Extract the (x, y) coordinate from the center of the cell holding the provided text.  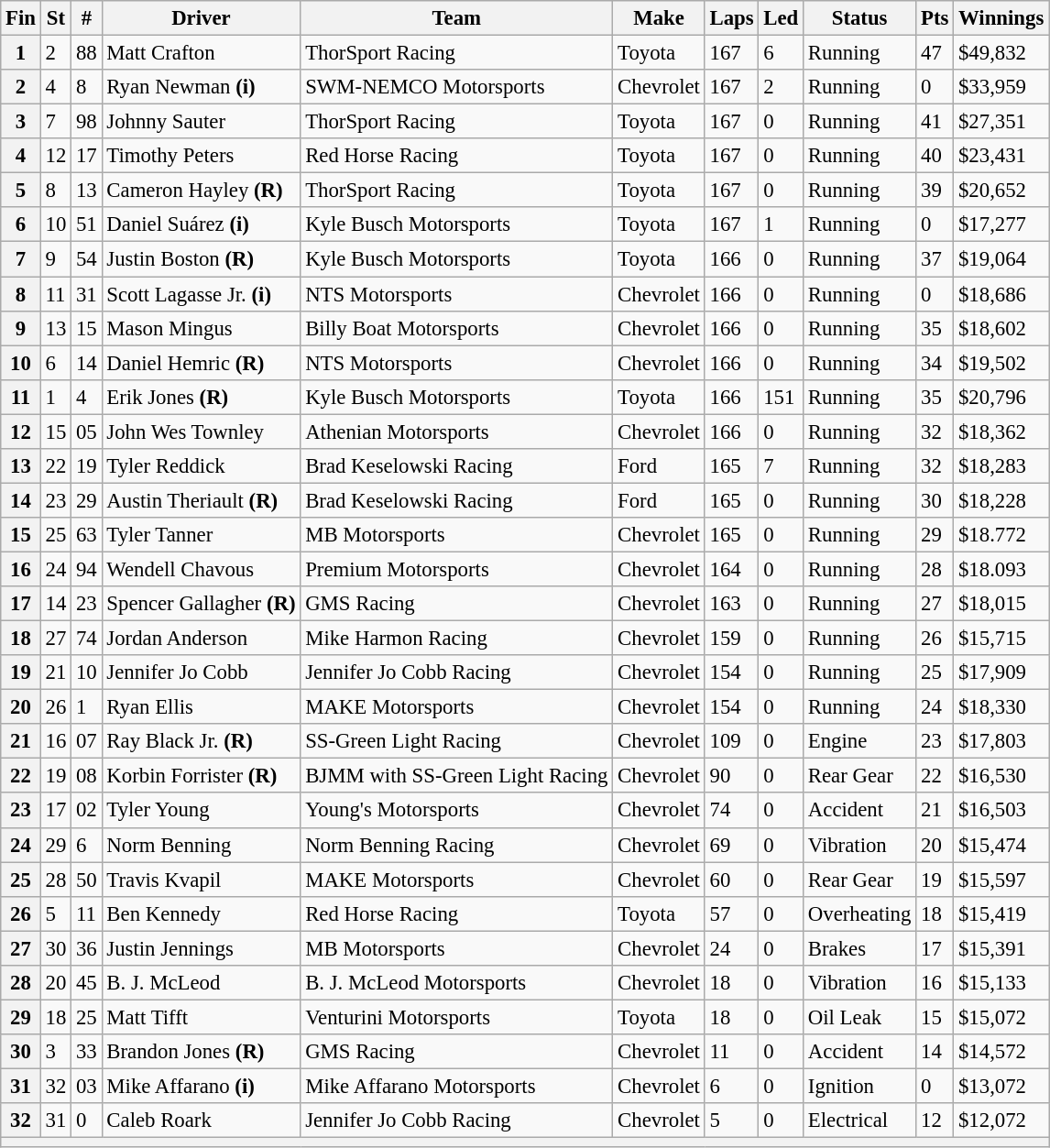
$49,832 (1001, 53)
63 (86, 535)
57 (731, 913)
$18,686 (1001, 294)
47 (935, 53)
SS-Green Light Racing (456, 741)
88 (86, 53)
Spencer Gallagher (R) (202, 604)
Tyler Tanner (202, 535)
Caleb Roark (202, 1121)
$18,362 (1001, 432)
$15,391 (1001, 948)
Athenian Motorsports (456, 432)
Ryan Newman (i) (202, 87)
33 (86, 1052)
$27,351 (1001, 122)
$15,474 (1001, 845)
Mike Harmon Racing (456, 639)
Young's Motorsports (456, 811)
03 (86, 1086)
St (55, 18)
Venturini Motorsports (456, 1017)
164 (731, 569)
Justin Jennings (202, 948)
Matt Crafton (202, 53)
159 (731, 639)
John Wes Townley (202, 432)
Ray Black Jr. (R) (202, 741)
Matt Tifft (202, 1017)
Mike Affarano Motorsports (456, 1086)
Premium Motorsports (456, 569)
Korbin Forrister (R) (202, 776)
02 (86, 811)
$15,133 (1001, 983)
$23,431 (1001, 156)
$15,072 (1001, 1017)
Cameron Hayley (R) (202, 191)
Tyler Reddick (202, 466)
$18,228 (1001, 500)
$18.093 (1001, 569)
Johnny Sauter (202, 122)
Winnings (1001, 18)
Ben Kennedy (202, 913)
$17,803 (1001, 741)
Oil Leak (859, 1017)
Travis Kvapil (202, 880)
05 (86, 432)
Ryan Ellis (202, 707)
Jennifer Jo Cobb (202, 672)
$16,503 (1001, 811)
$18,602 (1001, 328)
Laps (731, 18)
54 (86, 259)
$15,419 (1001, 913)
$13,072 (1001, 1086)
$18,330 (1001, 707)
$15,715 (1001, 639)
$12,072 (1001, 1121)
Daniel Suárez (i) (202, 224)
Fin (21, 18)
37 (935, 259)
$14,572 (1001, 1052)
$20,652 (1001, 191)
69 (731, 845)
Status (859, 18)
$33,959 (1001, 87)
109 (731, 741)
Mason Mingus (202, 328)
Timothy Peters (202, 156)
$18,015 (1001, 604)
Make (659, 18)
Austin Theriault (R) (202, 500)
39 (935, 191)
$17,909 (1001, 672)
36 (86, 948)
Scott Lagasse Jr. (i) (202, 294)
Led (781, 18)
08 (86, 776)
51 (86, 224)
07 (86, 741)
B. J. McLeod (202, 983)
BJMM with SS-Green Light Racing (456, 776)
$19,502 (1001, 363)
Erik Jones (R) (202, 397)
Brandon Jones (R) (202, 1052)
98 (86, 122)
Brakes (859, 948)
Justin Boston (R) (202, 259)
45 (86, 983)
163 (731, 604)
Tyler Young (202, 811)
50 (86, 880)
151 (781, 397)
$17,277 (1001, 224)
34 (935, 363)
90 (731, 776)
Ignition (859, 1086)
Wendell Chavous (202, 569)
Daniel Hemric (R) (202, 363)
Driver (202, 18)
Overheating (859, 913)
Team (456, 18)
$18,283 (1001, 466)
$20,796 (1001, 397)
Pts (935, 18)
Engine (859, 741)
Norm Benning (202, 845)
40 (935, 156)
94 (86, 569)
Electrical (859, 1121)
SWM-NEMCO Motorsports (456, 87)
Jordan Anderson (202, 639)
Mike Affarano (i) (202, 1086)
$16,530 (1001, 776)
41 (935, 122)
# (86, 18)
B. J. McLeod Motorsports (456, 983)
60 (731, 880)
Norm Benning Racing (456, 845)
$18.772 (1001, 535)
$15,597 (1001, 880)
Billy Boat Motorsports (456, 328)
$19,064 (1001, 259)
